Determine the [X, Y] coordinate at the center of the cell enclosing the given text.  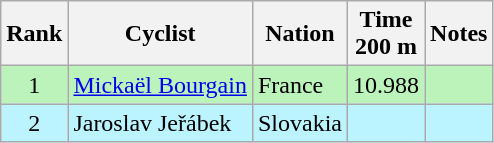
Notes [459, 34]
2 [34, 123]
France [300, 85]
Nation [300, 34]
Mickaël Bourgain [160, 85]
Jaroslav Jeřábek [160, 123]
Rank [34, 34]
1 [34, 85]
Cyclist [160, 34]
Slovakia [300, 123]
Time200 m [386, 34]
10.988 [386, 85]
